Find where the given text appears and provide that cell's center as (X, Y) coordinate. 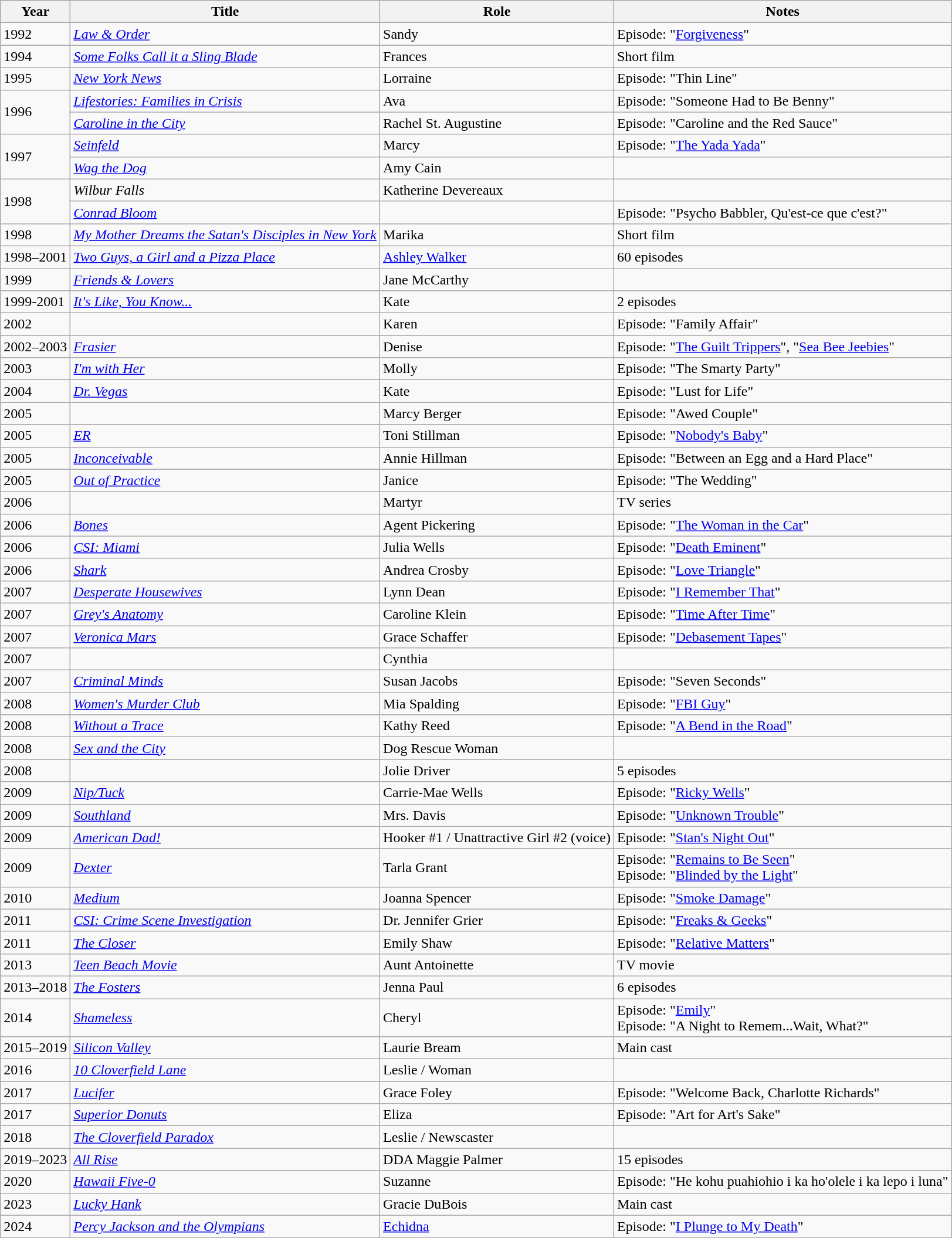
Bones (225, 525)
Criminal Minds (225, 681)
2003 (35, 369)
Episode: "Remains to Be Seen"Episode: "Blinded by the Light" (782, 868)
Episode: "Smoke Damage" (782, 898)
I'm with Her (225, 369)
Episode: "Family Affair" (782, 324)
Andrea Crosby (497, 569)
Episode: "Awed Couple" (782, 413)
Superior Donuts (225, 1115)
Lynn Dean (497, 592)
Janice (497, 480)
Episode: "Someone Had to Be Benny" (782, 101)
Without a Trace (225, 726)
Episode: "A Bend in the Road" (782, 726)
1996 (35, 112)
Notes (782, 12)
Caroline Klein (497, 614)
Role (497, 12)
Episode: "Between an Egg and a Hard Place" (782, 458)
1994 (35, 56)
Gracie DuBois (497, 1204)
10 Cloverfield Lane (225, 1070)
Jane McCarthy (497, 280)
Episode: "Psycho Babbler, Qu'est-ce que c'est?" (782, 212)
Episode: "Stan's Night Out" (782, 837)
Molly (497, 369)
The Fosters (225, 987)
Eliza (497, 1115)
Episode: "Unknown Trouble" (782, 815)
Annie Hillman (497, 458)
1999 (35, 280)
TV movie (782, 965)
Dr. Jennifer Grier (497, 920)
DDA Maggie Palmer (497, 1159)
2014 (35, 1017)
Dexter (225, 868)
Karen (497, 324)
All Rise (225, 1159)
Episode: "The Woman in the Car" (782, 525)
Carrie-Mae Wells (497, 793)
Episode: "Caroline and the Red Sauce" (782, 123)
Cynthia (497, 659)
The Closer (225, 942)
Episode: "Emily" Episode: "A Night to Remem...Wait, What?" (782, 1017)
Ava (497, 101)
Episode: "Ricky Wells" (782, 793)
Lifestories: Families in Crisis (225, 101)
Episode: "Nobody's Baby" (782, 436)
Grey's Anatomy (225, 614)
2010 (35, 898)
Dr. Vegas (225, 391)
2023 (35, 1204)
Marcy Berger (497, 413)
Leslie / Woman (497, 1070)
Marcy (497, 145)
Grace Foley (497, 1093)
Out of Practice (225, 480)
Friends & Lovers (225, 280)
Sex and the City (225, 748)
The Cloverfield Paradox (225, 1137)
Dog Rescue Woman (497, 748)
Katherine Devereaux (497, 190)
Agent Pickering (497, 525)
2020 (35, 1182)
Episode: "Welcome Back, Charlotte Richards" (782, 1093)
Ashley Walker (497, 257)
TV series (782, 503)
Martyr (497, 503)
Julia Wells (497, 547)
Joanna Spencer (497, 898)
1995 (35, 79)
2024 (35, 1226)
Hooker #1 / Unattractive Girl #2 (voice) (497, 837)
Rachel St. Augustine (497, 123)
Aunt Antoinette (497, 965)
Amy Cain (497, 168)
Episode: "He kohu puahiohio i ka ho'olele i ka lepo i luna" (782, 1182)
Seinfeld (225, 145)
Denise (497, 347)
1992 (35, 34)
Frances (497, 56)
Cheryl (497, 1017)
2018 (35, 1137)
Lorraine (497, 79)
Episode: "Love Triangle" (782, 569)
Sandy (497, 34)
Episode: "The Smarty Party" (782, 369)
6 episodes (782, 987)
American Dad! (225, 837)
Episode: "The Wedding" (782, 480)
Grace Schaffer (497, 636)
Toni Stillman (497, 436)
Two Guys, a Girl and a Pizza Place (225, 257)
2015–2019 (35, 1048)
Episode: "Freaks & Geeks" (782, 920)
Title (225, 12)
Jenna Paul (497, 987)
My Mother Dreams the Satan's Disciples in New York (225, 235)
1999-2001 (35, 302)
2004 (35, 391)
Hawaii Five-0 (225, 1182)
Episode: "The Guilt Trippers", "Sea Bee Jeebies" (782, 347)
Episode: "The Yada Yada" (782, 145)
Lucky Hank (225, 1204)
Episode: "Relative Matters" (782, 942)
Law & Order (225, 34)
15 episodes (782, 1159)
CSI: Miami (225, 547)
Tarla Grant (497, 868)
Southland (225, 815)
It's Like, You Know... (225, 302)
Mia Spalding (497, 704)
Women's Murder Club (225, 704)
Episode: "Seven Seconds" (782, 681)
2002 (35, 324)
Shameless (225, 1017)
Inconceivable (225, 458)
CSI: Crime Scene Investigation (225, 920)
2 episodes (782, 302)
5 episodes (782, 771)
2013 (35, 965)
2016 (35, 1070)
Silicon Valley (225, 1048)
Episode: "Time After Time" (782, 614)
Emily Shaw (497, 942)
1998–2001 (35, 257)
Laurie Bream (497, 1048)
New York News (225, 79)
1997 (35, 157)
Some Folks Call it a Sling Blade (225, 56)
60 episodes (782, 257)
Year (35, 12)
ER (225, 436)
Shark (225, 569)
Medium (225, 898)
Nip/Tuck (225, 793)
Suzanne (497, 1182)
Veronica Mars (225, 636)
Jolie Driver (497, 771)
2002–2003 (35, 347)
Episode: "Art for Art's Sake" (782, 1115)
Marika (497, 235)
Kathy Reed (497, 726)
Episode: "I Plunge to My Death" (782, 1226)
Episode: "Lust for Life" (782, 391)
Leslie / Newscaster (497, 1137)
Episode: "Thin Line" (782, 79)
Lucifer (225, 1093)
Mrs. Davis (497, 815)
2019–2023 (35, 1159)
Episode: "FBI Guy" (782, 704)
Percy Jackson and the Olympians (225, 1226)
Susan Jacobs (497, 681)
Conrad Bloom (225, 212)
Frasier (225, 347)
Wag the Dog (225, 168)
Echidna (497, 1226)
Caroline in the City (225, 123)
Episode: "Death Eminent" (782, 547)
Episode: "I Remember That" (782, 592)
Teen Beach Movie (225, 965)
2013–2018 (35, 987)
Wilbur Falls (225, 190)
Episode: "Debasement Tapes" (782, 636)
Episode: "Forgiveness" (782, 34)
Desperate Housewives (225, 592)
